Return the [x, y] coordinate for the center point of the cell that contains the specified text.  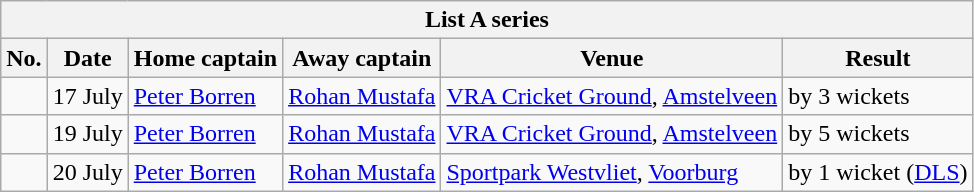
No. [24, 58]
Result [878, 58]
Sportpark Westvliet, Voorburg [612, 172]
20 July [88, 172]
List A series [487, 20]
Away captain [362, 58]
Date [88, 58]
by 3 wickets [878, 96]
17 July [88, 96]
Home captain [205, 58]
19 July [88, 134]
by 1 wicket (DLS) [878, 172]
by 5 wickets [878, 134]
Venue [612, 58]
